Capture the cell that displays the provided text and extract its (x, y) central coordinate. 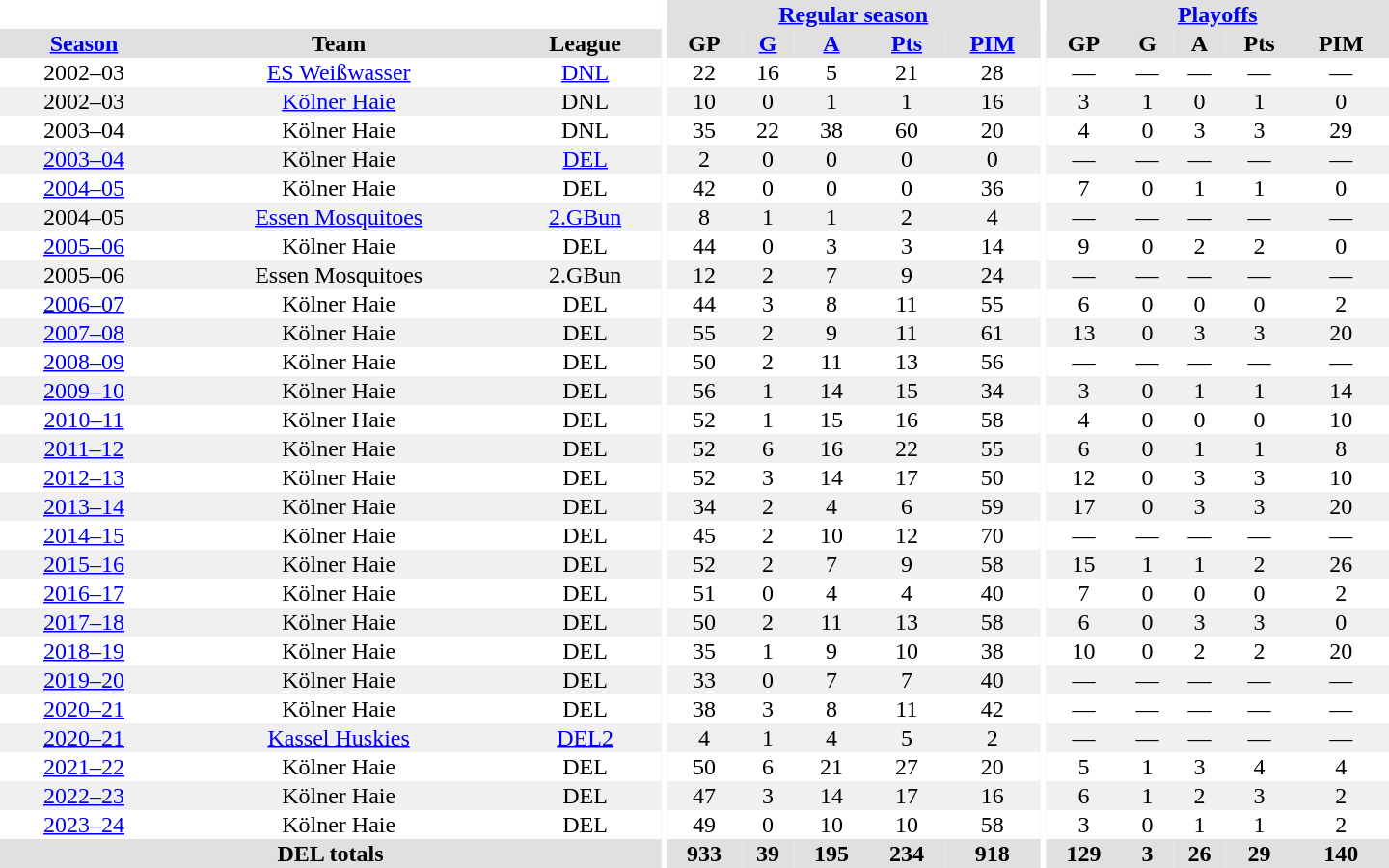
45 (704, 535)
2018–19 (84, 651)
2015–16 (84, 564)
933 (704, 854)
49 (704, 825)
61 (992, 333)
60 (907, 130)
2009–10 (84, 391)
2008–09 (84, 362)
ES Weißwasser (339, 72)
League (585, 43)
2006–07 (84, 304)
39 (768, 854)
47 (704, 796)
2021–22 (84, 767)
27 (907, 767)
2013–14 (84, 506)
140 (1341, 854)
195 (831, 854)
2022–23 (84, 796)
2014–15 (84, 535)
70 (992, 535)
2011–12 (84, 448)
Kassel Huskies (339, 738)
234 (907, 854)
129 (1083, 854)
33 (704, 680)
28 (992, 72)
2016–17 (84, 593)
24 (992, 275)
2019–20 (84, 680)
2007–08 (84, 333)
Regular season (853, 14)
59 (992, 506)
918 (992, 854)
Playoffs (1217, 14)
2017–18 (84, 622)
36 (992, 188)
Season (84, 43)
2012–13 (84, 477)
DEL2 (585, 738)
Team (339, 43)
51 (704, 593)
2023–24 (84, 825)
2010–11 (84, 420)
DEL totals (330, 854)
